Capture the cell that displays the provided text and extract its [x, y] central coordinate. 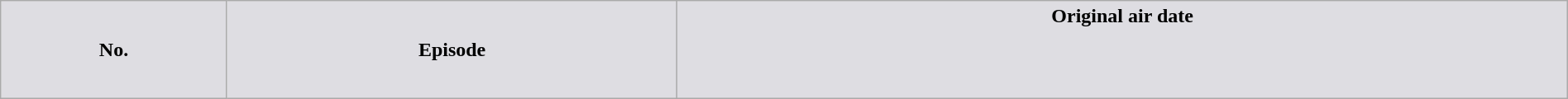
No. [114, 49]
Original air date [1122, 49]
Episode [452, 49]
